Output the [X, Y] coordinate of the center of the cell containing the given text.  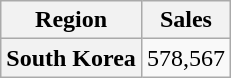
Sales [186, 20]
578,567 [186, 58]
Region [72, 20]
South Korea [72, 58]
